Return the (X, Y) coordinate for the center point of the cell that contains the specified text.  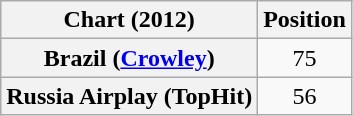
56 (305, 96)
Brazil (Crowley) (130, 58)
Position (305, 20)
75 (305, 58)
Chart (2012) (130, 20)
Russia Airplay (TopHit) (130, 96)
